Detect which cell encompasses the target text, then output its (X, Y) center coordinate. 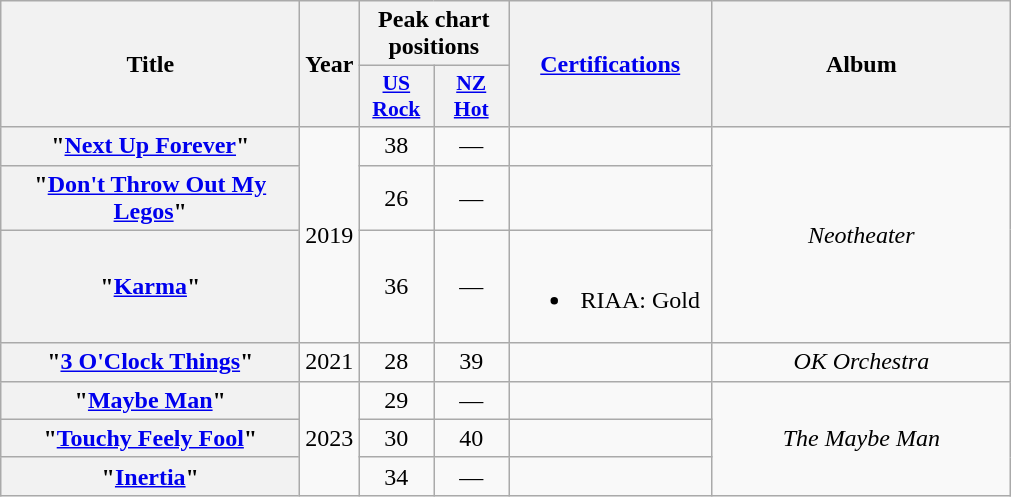
"Karma" (150, 286)
2019 (330, 235)
38 (396, 146)
Year (330, 64)
"Maybe Man" (150, 400)
Title (150, 64)
26 (396, 198)
36 (396, 286)
30 (396, 438)
NZHot (472, 96)
2021 (330, 362)
"Next Up Forever" (150, 146)
Certifications (610, 64)
2023 (330, 438)
Peak chart positions (434, 34)
"Inertia" (150, 476)
OK Orchestra (862, 362)
RIAA: Gold (610, 286)
Album (862, 64)
40 (472, 438)
"Don't Throw Out My Legos" (150, 198)
29 (396, 400)
39 (472, 362)
The Maybe Man (862, 438)
"Touchy Feely Fool" (150, 438)
28 (396, 362)
"3 O'Clock Things" (150, 362)
Neotheater (862, 235)
34 (396, 476)
USRock (396, 96)
